Provide the (X, Y) coordinate of the cell's center where the given text is located.  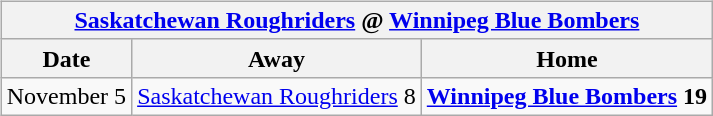
Home (566, 58)
Saskatchewan Roughriders @ Winnipeg Blue Bombers (356, 20)
Saskatchewan Roughriders 8 (277, 96)
Away (277, 58)
November 5 (66, 96)
Winnipeg Blue Bombers 19 (566, 96)
Date (66, 58)
